Return [X, Y] of the center of cell containing provided text 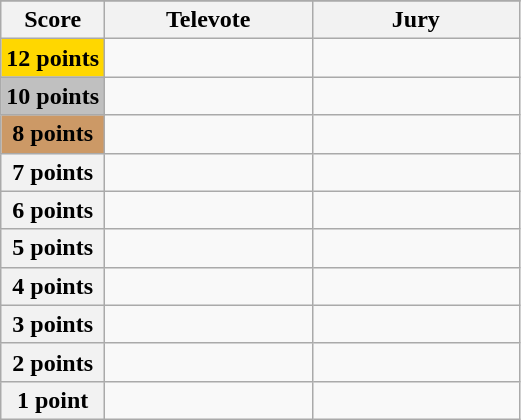
5 points [53, 248]
Televote [209, 20]
12 points [53, 58]
1 point [53, 400]
4 points [53, 286]
10 points [53, 96]
Score [53, 20]
3 points [53, 324]
2 points [53, 362]
8 points [53, 134]
Jury [416, 20]
7 points [53, 172]
6 points [53, 210]
